Scan for the cell matching the given text and deliver its [x, y] coordinate at center. 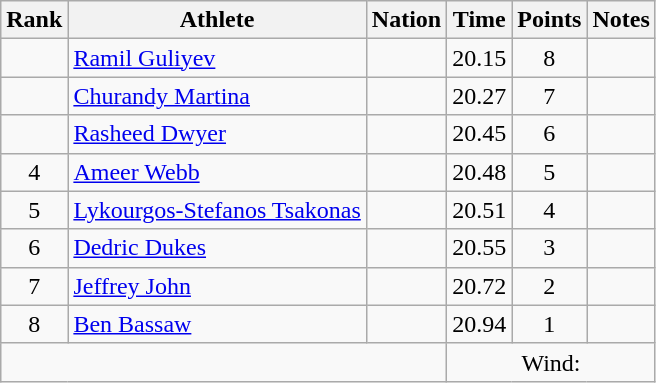
1 [550, 324]
Dedric Dukes [217, 248]
Jeffrey John [217, 286]
20.48 [480, 172]
Wind: [552, 362]
20.72 [480, 286]
Churandy Martina [217, 96]
Rank [34, 20]
Rasheed Dwyer [217, 134]
Time [480, 20]
Ameer Webb [217, 172]
20.94 [480, 324]
20.51 [480, 210]
2 [550, 286]
Lykourgos-Stefanos Tsakonas [217, 210]
20.15 [480, 58]
Ben Bassaw [217, 324]
Points [550, 20]
20.55 [480, 248]
20.27 [480, 96]
Athlete [217, 20]
3 [550, 248]
Ramil Guliyev [217, 58]
Notes [621, 20]
20.45 [480, 134]
Nation [406, 20]
